Determine the (x, y) coordinate at the center of the cell enclosing the given text.  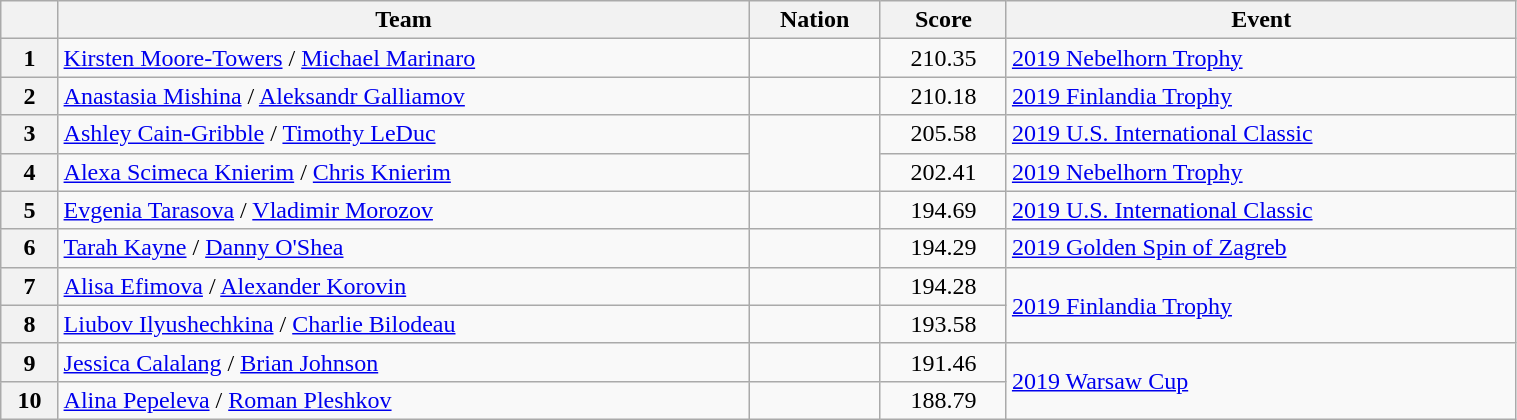
Event (1261, 20)
Team (404, 20)
6 (30, 248)
Jessica Calalang / Brian Johnson (404, 362)
194.29 (943, 248)
Kirsten Moore-Towers / Michael Marinaro (404, 58)
210.18 (943, 96)
Evgenia Tarasova / Vladimir Morozov (404, 210)
202.41 (943, 172)
3 (30, 134)
193.58 (943, 324)
Alexa Scimeca Knierim / Chris Knierim (404, 172)
2019 Warsaw Cup (1261, 381)
205.58 (943, 134)
Nation (814, 20)
Alisa Efimova / Alexander Korovin (404, 286)
1 (30, 58)
188.79 (943, 400)
Ashley Cain-Gribble / Timothy LeDuc (404, 134)
8 (30, 324)
Liubov Ilyushechkina / Charlie Bilodeau (404, 324)
194.28 (943, 286)
Tarah Kayne / Danny O'Shea (404, 248)
210.35 (943, 58)
194.69 (943, 210)
9 (30, 362)
5 (30, 210)
10 (30, 400)
7 (30, 286)
4 (30, 172)
Anastasia Mishina / Aleksandr Galliamov (404, 96)
Alina Pepeleva / Roman Pleshkov (404, 400)
2019 Golden Spin of Zagreb (1261, 248)
2 (30, 96)
191.46 (943, 362)
Score (943, 20)
